Detect which cell encompasses the target text, then output its (x, y) center coordinate. 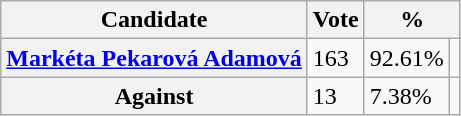
7.38% (406, 96)
92.61% (406, 58)
Markéta Pekarová Adamová (154, 58)
13 (336, 96)
Candidate (154, 20)
Vote (336, 20)
163 (336, 58)
% (412, 20)
Against (154, 96)
